Pinpoint the cell where the given text exists, returning its (x, y) midpoint coordinate. 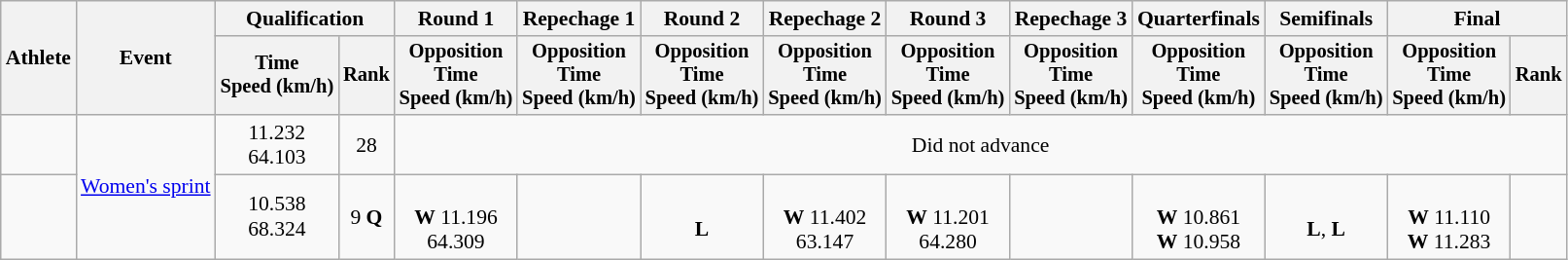
Athlete (39, 58)
Repechage 2 (824, 19)
Women's sprint (146, 187)
Repechage 3 (1071, 19)
Quarterfinals (1199, 19)
Did not advance (981, 144)
Semifinals (1326, 19)
W 11.40263.147 (824, 218)
Round 2 (702, 19)
W 11.201 64.280 (949, 218)
Event (146, 58)
L (702, 218)
L, L (1326, 218)
W 11.110W 11.283 (1448, 218)
11.23264.103 (278, 144)
9 Q (366, 218)
Round 3 (949, 19)
Repechage 1 (579, 19)
TimeSpeed (km/h) (278, 76)
Final (1477, 19)
10.53868.324 (278, 218)
Qualification (305, 19)
Round 1 (457, 19)
28 (366, 144)
W 11.19664.309 (457, 218)
W 10.861W 10.958 (1199, 218)
